Pinpoint the cell where the given text exists, returning its [X, Y] midpoint coordinate. 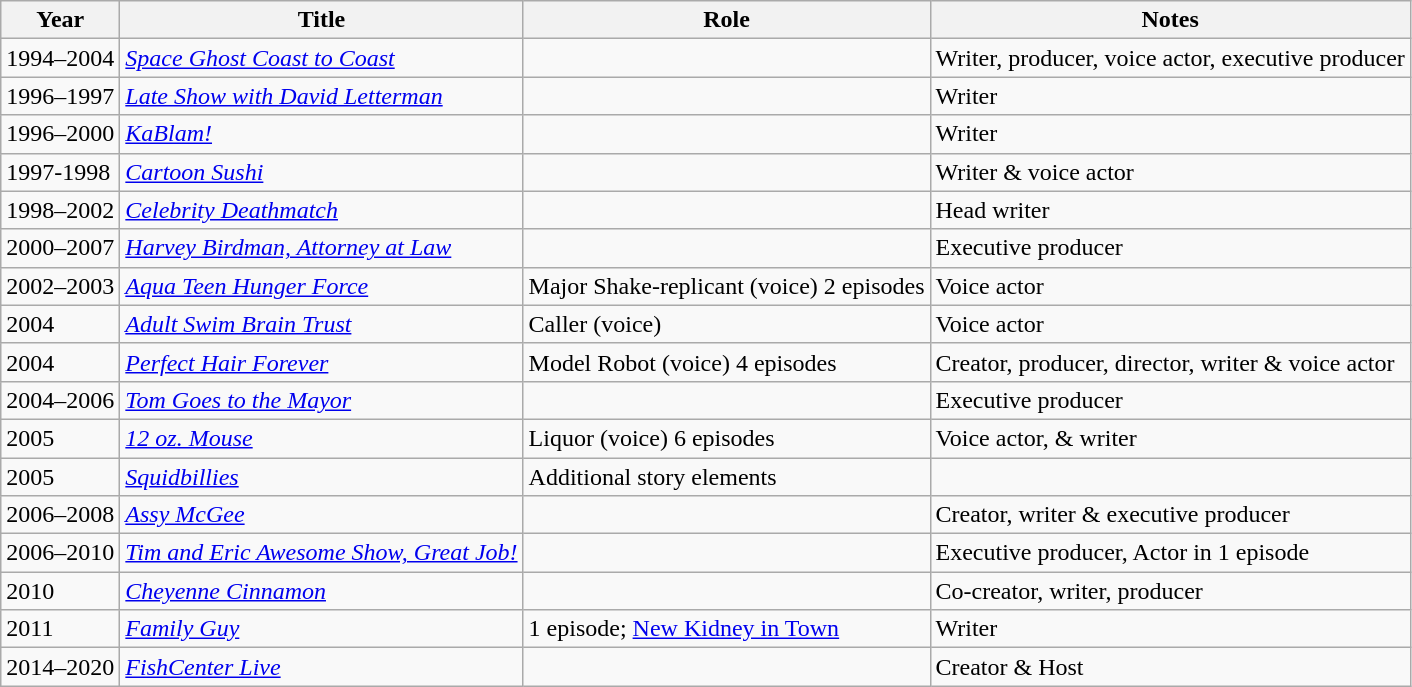
Creator & Host [1170, 667]
2000–2007 [60, 248]
Head writer [1170, 210]
Assy McGee [322, 515]
2010 [60, 591]
2004–2006 [60, 400]
Aqua Teen Hunger Force [322, 286]
Co-creator, writer, producer [1170, 591]
12 oz. Mouse [322, 438]
Squidbillies [322, 477]
Executive producer, Actor in 1 episode [1170, 553]
Writer, producer, voice actor, executive producer [1170, 58]
Cartoon Sushi [322, 172]
2002–2003 [60, 286]
Title [322, 20]
Space Ghost Coast to Coast [322, 58]
Harvey Birdman, Attorney at Law [322, 248]
Major Shake-replicant (voice) 2 episodes [726, 286]
Family Guy [322, 629]
2006–2008 [60, 515]
1996–2000 [60, 134]
Year [60, 20]
Liquor (voice) 6 episodes [726, 438]
2006–2010 [60, 553]
Tom Goes to the Mayor [322, 400]
Late Show with David Letterman [322, 96]
1994–2004 [60, 58]
1997-1998 [60, 172]
1 episode; New Kidney in Town [726, 629]
KaBlam! [322, 134]
Perfect Hair Forever [322, 362]
Cheyenne Cinnamon [322, 591]
Tim and Eric Awesome Show, Great Job! [322, 553]
Adult Swim Brain Trust [322, 324]
1996–1997 [60, 96]
Writer & voice actor [1170, 172]
Voice actor, & writer [1170, 438]
Celebrity Deathmatch [322, 210]
Additional story elements [726, 477]
1998–2002 [60, 210]
2014–2020 [60, 667]
FishCenter Live [322, 667]
Model Robot (voice) 4 episodes [726, 362]
Caller (voice) [726, 324]
Creator, producer, director, writer & voice actor [1170, 362]
Notes [1170, 20]
Role [726, 20]
2011 [60, 629]
Creator, writer & executive producer [1170, 515]
